Find where the given text appears and provide that cell's center as [X, Y] coordinate. 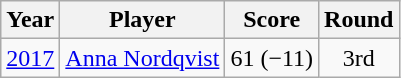
61 (−11) [272, 58]
3rd [359, 58]
Score [272, 20]
Round [359, 20]
Year [30, 20]
2017 [30, 58]
Player [142, 20]
Anna Nordqvist [142, 58]
